Pinpoint the cell where the given text exists, returning its (x, y) midpoint coordinate. 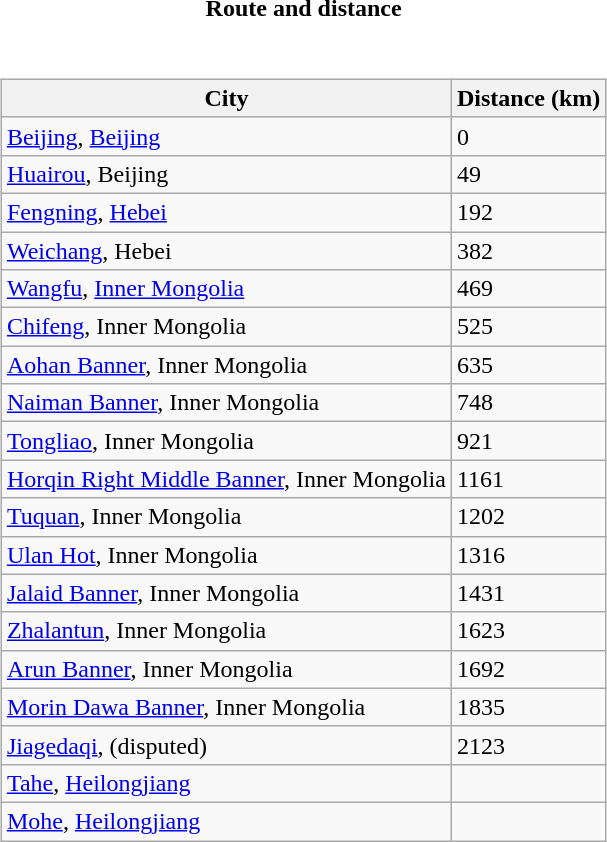
382 (528, 251)
0 (528, 136)
921 (528, 441)
1835 (528, 707)
Jiagedaqi, (disputed) (226, 745)
748 (528, 403)
Chifeng, Inner Mongolia (226, 327)
Morin Dawa Banner, Inner Mongolia (226, 707)
2123 (528, 745)
1161 (528, 479)
1623 (528, 631)
Weichang, Hebei (226, 251)
49 (528, 174)
Aohan Banner, Inner Mongolia (226, 365)
Beijing, Beijing (226, 136)
Tongliao, Inner Mongolia (226, 441)
Jalaid Banner, Inner Mongolia (226, 593)
Arun Banner, Inner Mongolia (226, 669)
Tuquan, Inner Mongolia (226, 517)
Mohe, Heilongjiang (226, 821)
1316 (528, 555)
Ulan Hot, Inner Mongolia (226, 555)
525 (528, 327)
Huairou, Beijing (226, 174)
Fengning, Hebei (226, 212)
Naiman Banner, Inner Mongolia (226, 403)
1202 (528, 517)
635 (528, 365)
192 (528, 212)
469 (528, 289)
Horqin Right Middle Banner, Inner Mongolia (226, 479)
1431 (528, 593)
Zhalantun, Inner Mongolia (226, 631)
City (226, 98)
Wangfu, Inner Mongolia (226, 289)
1692 (528, 669)
Tahe, Heilongjiang (226, 783)
Distance (km) (528, 98)
